Scan for the cell matching the given text and deliver its (x, y) coordinate at center. 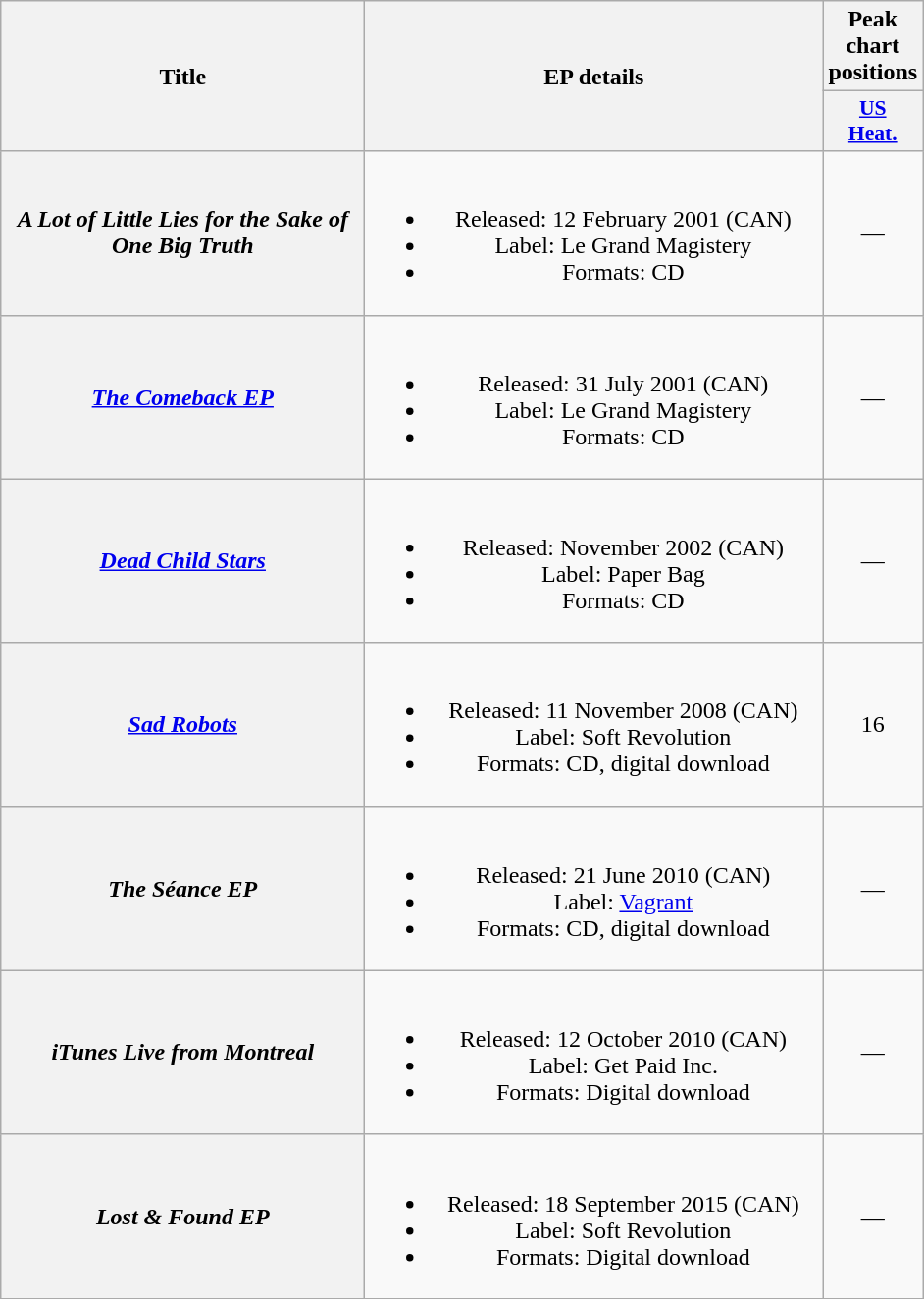
Lost & Found EP (182, 1217)
Released: 31 July 2001 (CAN)Label: Le Grand MagisteryFormats: CD (594, 396)
A Lot of Little Lies for the Sake of One Big Truth (182, 234)
Released: 12 October 2010 (CAN)Label: Get Paid Inc.Formats: Digital download (594, 1052)
Released: 12 February 2001 (CAN)Label: Le Grand MagisteryFormats: CD (594, 234)
16 (873, 724)
The Séance EP (182, 889)
Released: 18 September 2015 (CAN)Label: Soft RevolutionFormats: Digital download (594, 1217)
iTunes Live from Montreal (182, 1052)
USHeat. (873, 122)
The Comeback EP (182, 396)
EP details (594, 77)
Dead Child Stars (182, 561)
Sad Robots (182, 724)
Peak chart positions (873, 46)
Released: 21 June 2010 (CAN)Label: VagrantFormats: CD, digital download (594, 889)
Title (182, 77)
Released: 11 November 2008 (CAN)Label: Soft RevolutionFormats: CD, digital download (594, 724)
Released: November 2002 (CAN)Label: Paper BagFormats: CD (594, 561)
